Detect which cell encompasses the target text, then output its (x, y) center coordinate. 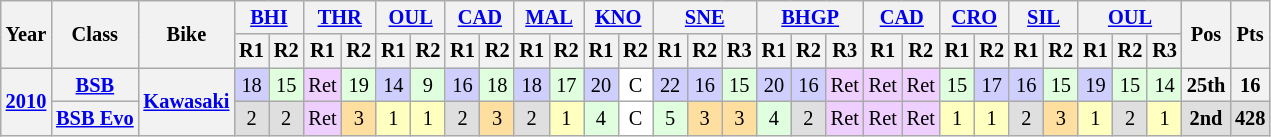
Pos (1206, 34)
BHGP (810, 17)
Kawasaki (186, 102)
Pts (1250, 34)
SIL (1044, 17)
BSB Evo (94, 118)
THR (340, 17)
22 (670, 85)
BSB (94, 85)
2nd (1206, 118)
5 (670, 118)
SNE (705, 17)
MAL (548, 17)
Bike (186, 34)
25th (1206, 85)
Year (26, 34)
2010 (26, 102)
Class (94, 34)
428 (1250, 118)
9 (428, 85)
KNO (618, 17)
BHI (268, 17)
CRO (974, 17)
